Provide the (X, Y) coordinate of the cell's center where the given text is located.  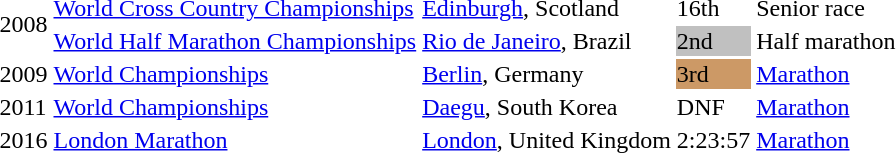
Rio de Janeiro, Brazil (547, 41)
3rd (713, 74)
DNF (713, 107)
World Half Marathon Championships (235, 41)
2nd (713, 41)
Berlin, Germany (547, 74)
Daegu, South Korea (547, 107)
